Output the [X, Y] coordinate of the center of the cell containing the given text.  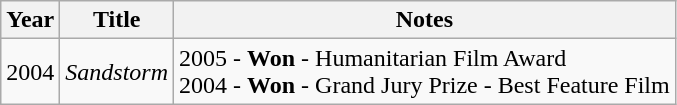
2005 - Won - Humanitarian Film Award2004 - Won - Grand Jury Prize - Best Feature Film [425, 72]
Year [30, 20]
Title [117, 20]
Notes [425, 20]
2004 [30, 72]
Sandstorm [117, 72]
